Pinpoint the cell where the given text exists, returning its (x, y) midpoint coordinate. 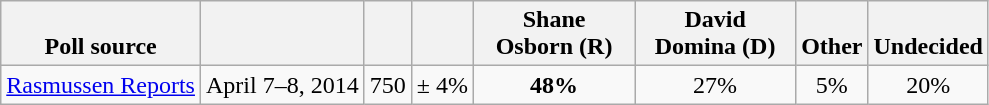
DavidDomina (D) (716, 34)
750 (388, 85)
April 7–8, 2014 (282, 85)
± 4% (442, 85)
Rasmussen Reports (101, 85)
27% (716, 85)
Other (832, 34)
20% (928, 85)
Poll source (101, 34)
5% (832, 85)
ShaneOsborn (R) (554, 34)
48% (554, 85)
Undecided (928, 34)
